Pinpoint the cell where the given text exists, returning its [x, y] midpoint coordinate. 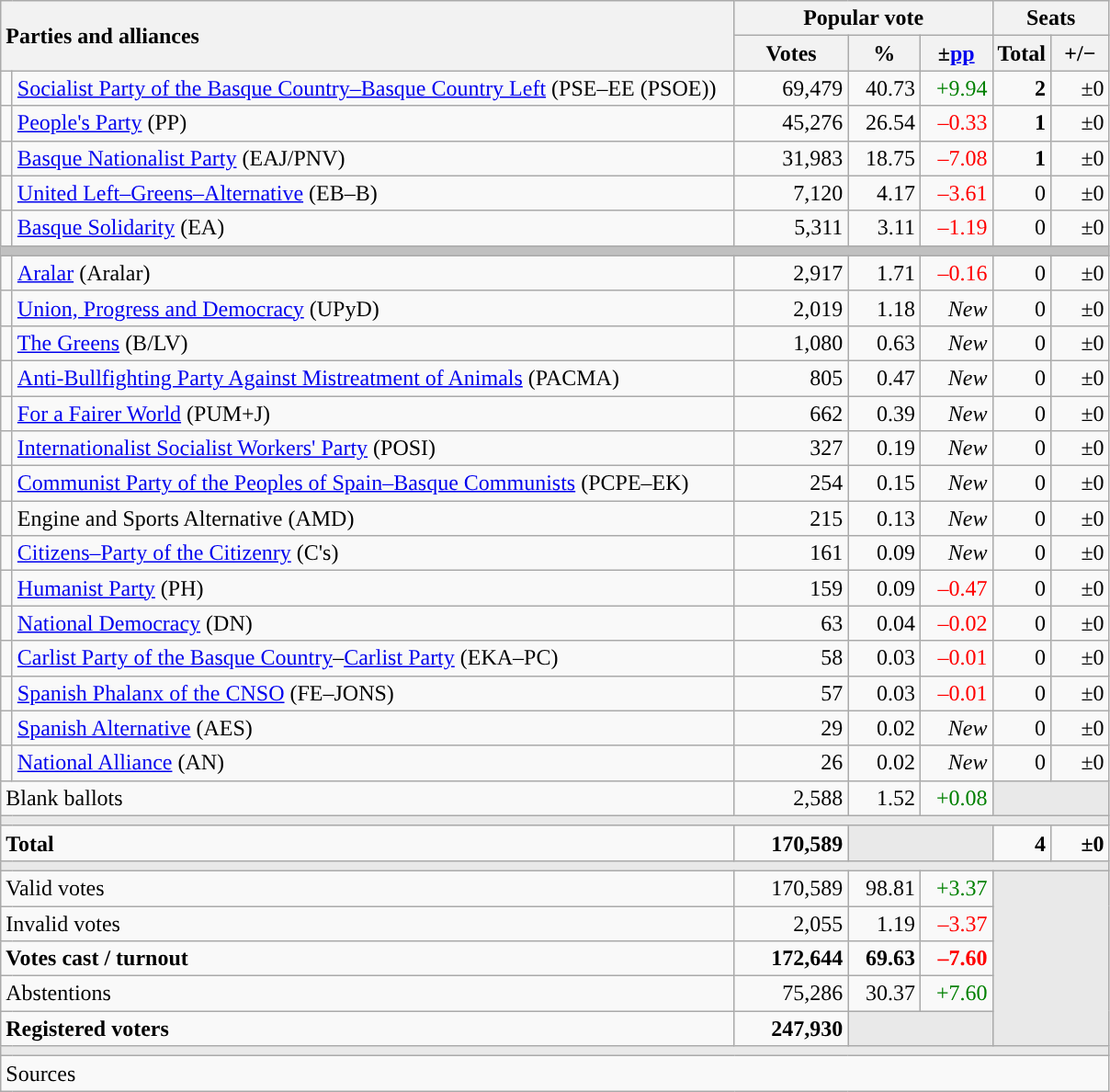
Humanist Party (PH) [373, 588]
–0.33 [956, 123]
–0.47 [956, 588]
0.13 [884, 518]
7,120 [791, 193]
45,276 [791, 123]
18.75 [884, 158]
1,080 [791, 343]
247,930 [791, 1029]
Seats [1051, 18]
98.81 [884, 888]
–7.60 [956, 959]
2,055 [791, 924]
National Democracy (DN) [373, 623]
172,644 [791, 959]
Spanish Phalanx of the CNSO (FE–JONS) [373, 693]
Valid votes [368, 888]
161 [791, 553]
0.63 [884, 343]
4 [1022, 843]
57 [791, 693]
29 [791, 728]
0.04 [884, 623]
805 [791, 378]
Registered voters [368, 1029]
Socialist Party of the Basque Country–Basque Country Left (PSE–EE (PSOE)) [373, 88]
0.15 [884, 483]
People's Party (PP) [373, 123]
Internationalist Socialist Workers' Party (POSI) [373, 449]
±pp [956, 53]
+/− [1081, 53]
58 [791, 658]
Sources [555, 1074]
2 [1022, 88]
Abstentions [368, 994]
4.17 [884, 193]
0.39 [884, 413]
40.73 [884, 88]
662 [791, 413]
Citizens–Party of the Citizenry (C's) [373, 553]
+9.94 [956, 88]
30.37 [884, 994]
The Greens (B/LV) [373, 343]
254 [791, 483]
–7.08 [956, 158]
2,588 [791, 798]
Blank ballots [368, 798]
Invalid votes [368, 924]
26.54 [884, 123]
Basque Solidarity (EA) [373, 228]
1.71 [884, 273]
Aralar (Aralar) [373, 273]
+7.60 [956, 994]
Anti-Bullfighting Party Against Mistreatment of Animals (PACMA) [373, 378]
Communist Party of the Peoples of Spain–Basque Communists (PCPE–EK) [373, 483]
1.52 [884, 798]
+3.37 [956, 888]
United Left–Greens–Alternative (EB–B) [373, 193]
63 [791, 623]
Union, Progress and Democracy (UPyD) [373, 308]
159 [791, 588]
National Alliance (AN) [373, 763]
69.63 [884, 959]
1.18 [884, 308]
75,286 [791, 994]
215 [791, 518]
5,311 [791, 228]
–3.61 [956, 193]
2,917 [791, 273]
Parties and alliances [368, 36]
0.47 [884, 378]
Engine and Sports Alternative (AMD) [373, 518]
31,983 [791, 158]
0.19 [884, 449]
2,019 [791, 308]
–1.19 [956, 228]
3.11 [884, 228]
% [884, 53]
Votes cast / turnout [368, 959]
Carlist Party of the Basque Country–Carlist Party (EKA–PC) [373, 658]
–0.16 [956, 273]
Votes [791, 53]
+0.08 [956, 798]
–3.37 [956, 924]
26 [791, 763]
69,479 [791, 88]
Basque Nationalist Party (EAJ/PNV) [373, 158]
–0.02 [956, 623]
Spanish Alternative (AES) [373, 728]
327 [791, 449]
Popular vote [864, 18]
1.19 [884, 924]
For a Fairer World (PUM+J) [373, 413]
